Detect which cell encompasses the target text, then output its (X, Y) center coordinate. 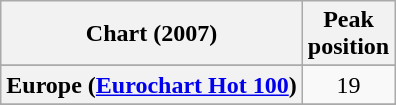
19 (348, 85)
Peakposition (348, 34)
Chart (2007) (152, 34)
Europe (Eurochart Hot 100) (152, 85)
